Extract the (X, Y) coordinate from the center of the cell holding the provided text.  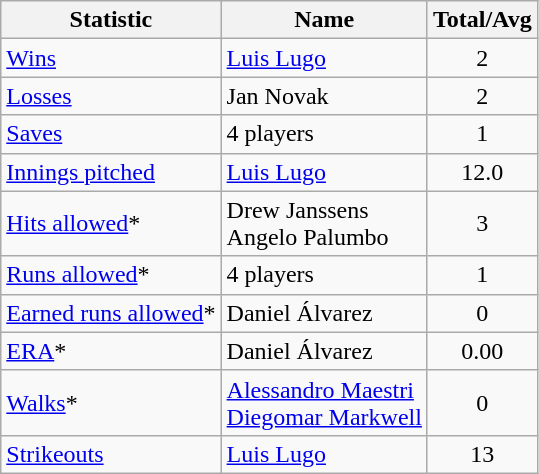
Total/Avg (482, 20)
Drew Janssens Angelo Palumbo (324, 224)
Runs allowed* (111, 275)
Alessandro Maestri Diegomar Markwell (324, 402)
Walks* (111, 402)
Jan Novak (324, 96)
Losses (111, 96)
ERA* (111, 351)
Hits allowed* (111, 224)
Saves (111, 134)
12.0 (482, 172)
Earned runs allowed* (111, 313)
13 (482, 454)
Name (324, 20)
3 (482, 224)
Strikeouts (111, 454)
Innings pitched (111, 172)
0.00 (482, 351)
Wins (111, 58)
Statistic (111, 20)
